Pinpoint the cell where the given text exists, returning its (x, y) midpoint coordinate. 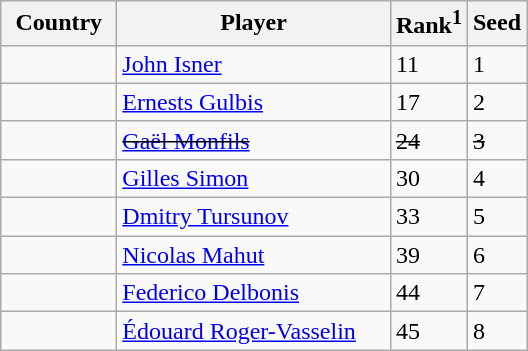
5 (496, 217)
4 (496, 178)
1 (496, 64)
44 (428, 293)
2 (496, 102)
Seed (496, 24)
Country (59, 24)
6 (496, 255)
Gaël Monfils (254, 140)
Rank1 (428, 24)
33 (428, 217)
3 (496, 140)
8 (496, 331)
Édouard Roger-Vasselin (254, 331)
John Isner (254, 64)
Nicolas Mahut (254, 255)
Gilles Simon (254, 178)
Ernests Gulbis (254, 102)
30 (428, 178)
45 (428, 331)
39 (428, 255)
Player (254, 24)
Federico Delbonis (254, 293)
24 (428, 140)
Dmitry Tursunov (254, 217)
17 (428, 102)
7 (496, 293)
11 (428, 64)
